Pinpoint the cell where the given text exists, returning its [x, y] midpoint coordinate. 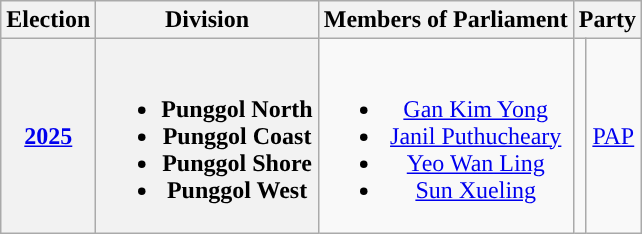
Gan Kim YongJanil PuthuchearyYeo Wan LingSun Xueling [446, 136]
Members of Parliament [446, 20]
Party [607, 20]
2025 [48, 136]
Division [207, 20]
PAP [614, 136]
Election [48, 20]
Punggol NorthPunggol CoastPunggol ShorePunggol West [207, 136]
